Locate the cell with the specified text and output its (X, Y) center coordinate. 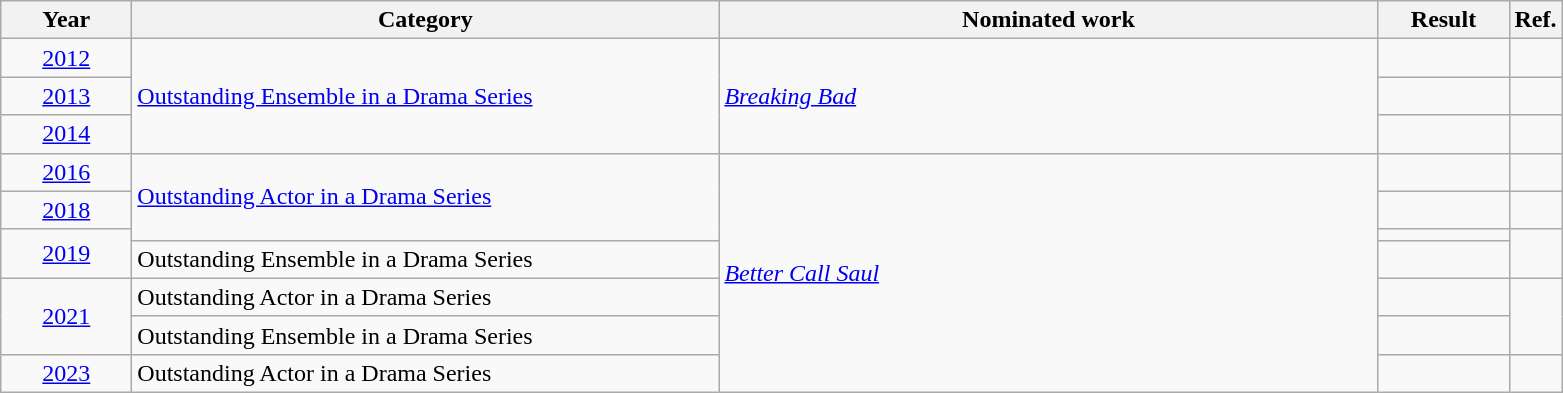
2019 (66, 254)
Breaking Bad (1048, 96)
2014 (66, 134)
Year (66, 20)
2018 (66, 210)
Better Call Saul (1048, 272)
2021 (66, 316)
Nominated work (1048, 20)
Result (1444, 20)
2012 (66, 58)
2013 (66, 96)
Category (426, 20)
2023 (66, 373)
Ref. (1536, 20)
2016 (66, 172)
